Detect which cell encompasses the target text, then output its (X, Y) center coordinate. 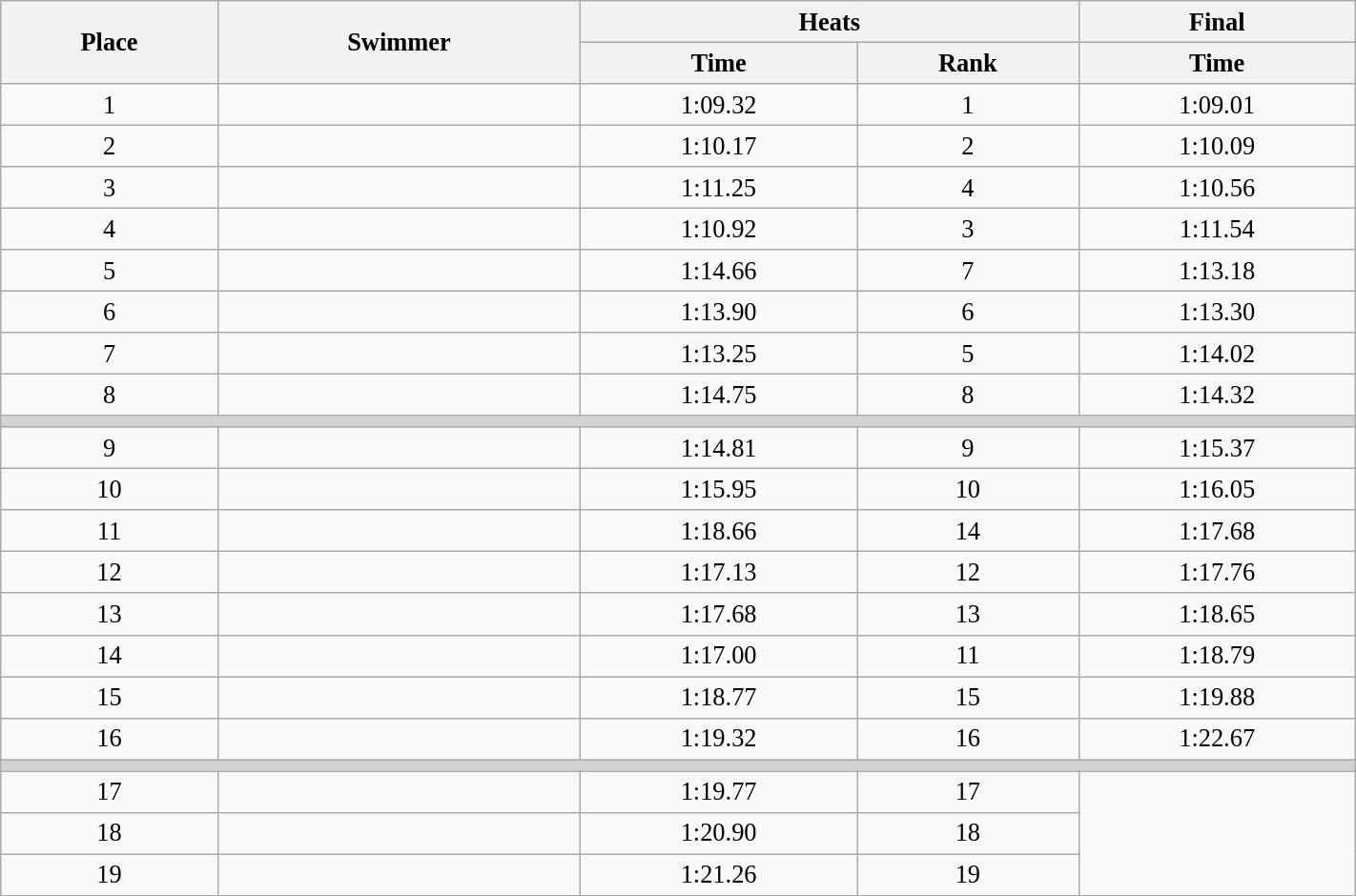
1:13.25 (719, 354)
Heats (830, 21)
1:19.32 (719, 739)
1:10.92 (719, 229)
1:16.05 (1217, 489)
1:11.25 (719, 188)
1:17.13 (719, 572)
1:09.01 (1217, 104)
1:21.26 (719, 874)
1:19.88 (1217, 697)
1:17.00 (719, 656)
1:10.17 (719, 146)
1:13.18 (1217, 271)
1:18.77 (719, 697)
1:09.32 (719, 104)
Swimmer (399, 42)
1:14.66 (719, 271)
Final (1217, 21)
1:22.67 (1217, 739)
1:11.54 (1217, 229)
1:13.90 (719, 312)
1:15.95 (719, 489)
1:18.65 (1217, 614)
1:10.56 (1217, 188)
Rank (968, 63)
1:17.76 (1217, 572)
1:14.02 (1217, 354)
1:19.77 (719, 791)
1:14.81 (719, 448)
1:20.90 (719, 833)
1:14.32 (1217, 395)
1:10.09 (1217, 146)
1:18.79 (1217, 656)
Place (110, 42)
1:13.30 (1217, 312)
1:14.75 (719, 395)
1:15.37 (1217, 448)
1:18.66 (719, 531)
